Provide the (X, Y) coordinate of the cell's center where the given text is located.  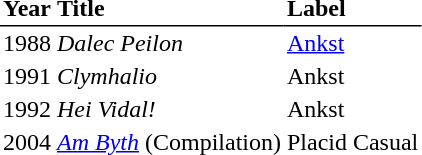
1992 (27, 108)
1991 (27, 76)
1988 (27, 43)
Dalec Peilon (169, 43)
Clymhalio (169, 76)
Hei Vidal! (169, 108)
